Search for the cell housing the specified text and yield its [x, y] center coordinate. 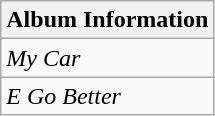
E Go Better [108, 96]
My Car [108, 58]
Album Information [108, 20]
